Return (X, Y) of the center of cell containing provided text 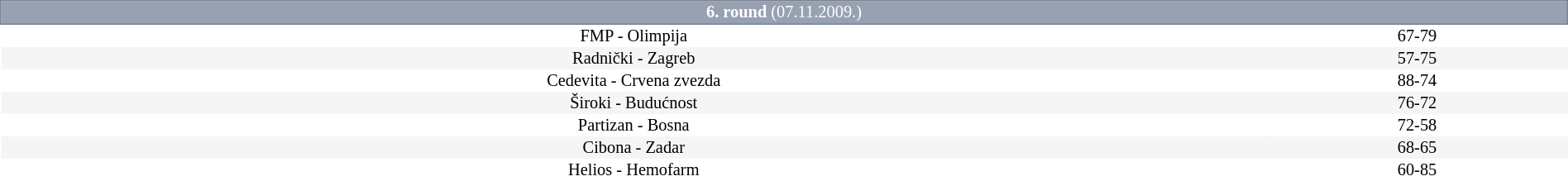
57-75 (1417, 58)
Cedevita - Crvena zvezda (633, 81)
88-74 (1417, 81)
60-85 (1417, 170)
Partizan - Bosna (633, 126)
72-58 (1417, 126)
68-65 (1417, 147)
67-79 (1417, 36)
FMP - Olimpija (633, 36)
6. round (07.11.2009.) (784, 12)
Radnički - Zagreb (633, 58)
Helios - Hemofarm (633, 170)
Cibona - Zadar (633, 147)
76-72 (1417, 102)
Široki - Budućnost (633, 102)
